Locate the cell with the specified text and output its [x, y] center coordinate. 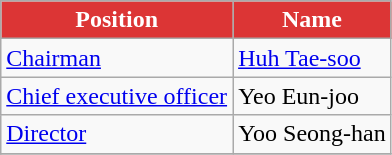
Huh Tae-soo [312, 58]
Yeo Eun-joo [312, 96]
Chief executive officer [117, 96]
Director [117, 134]
Chairman [117, 58]
Name [312, 20]
Yoo Seong-han [312, 134]
Position [117, 20]
